Scan for the cell matching the given text and deliver its (x, y) coordinate at center. 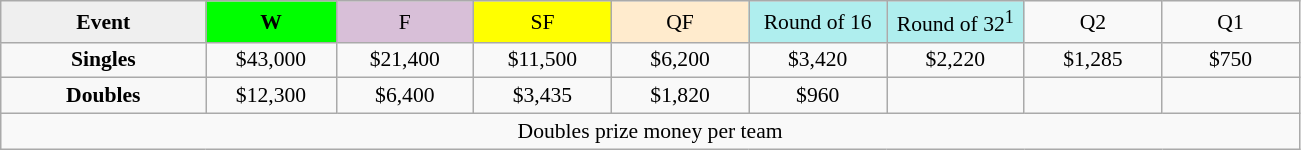
$2,220 (955, 60)
Event (104, 22)
Round of 16 (818, 22)
$11,500 (543, 60)
Q2 (1093, 22)
$6,400 (405, 96)
$3,420 (818, 60)
$12,300 (271, 96)
Doubles prize money per team (650, 132)
$1,820 (680, 96)
$750 (1231, 60)
$6,200 (680, 60)
W (271, 22)
QF (680, 22)
Doubles (104, 96)
$21,400 (405, 60)
Q1 (1231, 22)
$960 (818, 96)
F (405, 22)
Singles (104, 60)
$1,285 (1093, 60)
SF (543, 22)
$43,000 (271, 60)
$3,435 (543, 96)
Round of 321 (955, 22)
